Capture the cell that displays the provided text and extract its (x, y) central coordinate. 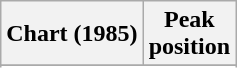
Chart (1985) (72, 34)
Peakposition (189, 34)
